Pinpoint the cell where the given text exists, returning its [x, y] midpoint coordinate. 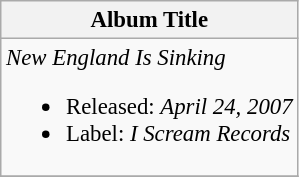
Album Title [150, 20]
New England Is SinkingReleased: April 24, 2007Label: I Scream Records [150, 108]
